Detect which cell encompasses the target text, then output its [X, Y] center coordinate. 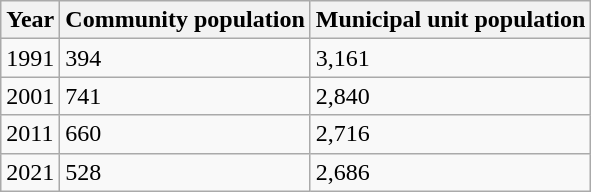
2,840 [450, 96]
2021 [30, 172]
2001 [30, 96]
394 [185, 58]
2,716 [450, 134]
Year [30, 20]
660 [185, 134]
1991 [30, 58]
2011 [30, 134]
528 [185, 172]
Community population [185, 20]
2,686 [450, 172]
Municipal unit population [450, 20]
741 [185, 96]
3,161 [450, 58]
